Extract the (X, Y) coordinate from the center of the cell holding the provided text.  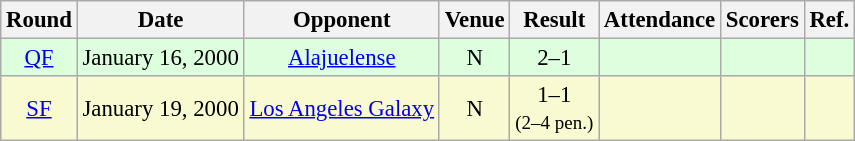
January 16, 2000 (160, 58)
Los Angeles Galaxy (342, 108)
1–1(2–4 pen.) (554, 108)
SF (39, 108)
January 19, 2000 (160, 108)
Ref. (829, 20)
Alajuelense (342, 58)
Date (160, 20)
Venue (474, 20)
Result (554, 20)
Round (39, 20)
QF (39, 58)
Attendance (660, 20)
Scorers (763, 20)
Opponent (342, 20)
2–1 (554, 58)
